Output the [x, y] coordinate of the center of the cell containing the given text.  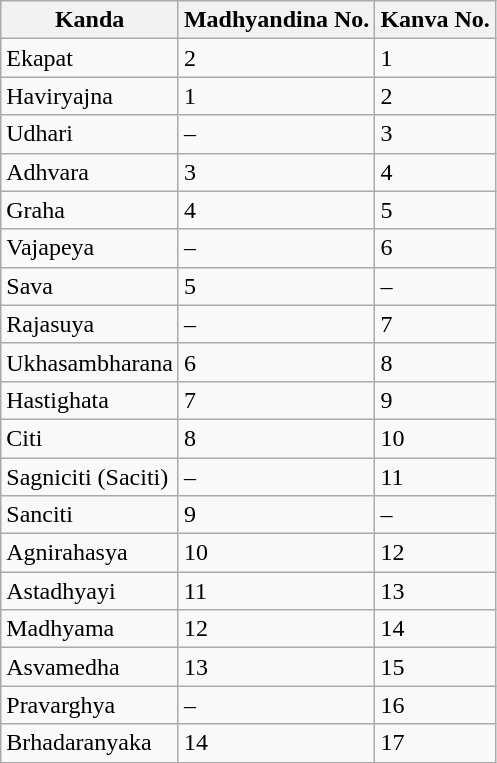
17 [435, 743]
Brhadaranyaka [90, 743]
Rajasuya [90, 324]
Asvamedha [90, 667]
Ekapat [90, 58]
Vajapeya [90, 248]
Udhari [90, 134]
Astadhyayi [90, 591]
15 [435, 667]
Citi [90, 438]
Sanciti [90, 515]
Sava [90, 286]
Madhyama [90, 629]
Graha [90, 210]
Kanva No. [435, 20]
Madhyandina No. [276, 20]
Adhvara [90, 172]
Ukhasambharana [90, 362]
Sagniciti (Saciti) [90, 477]
Hastighata [90, 400]
Pravarghya [90, 705]
Agnirahasya [90, 553]
Haviryajna [90, 96]
Kanda [90, 20]
16 [435, 705]
